For the text-containing cell, return its midpoint in [x, y] coordinate format. 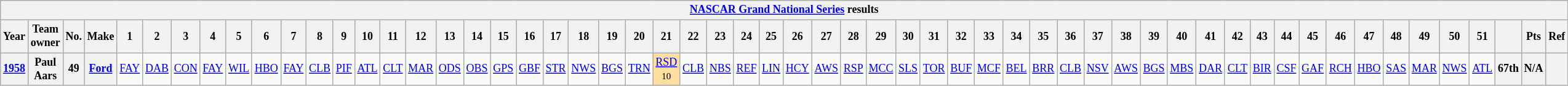
WIL [239, 69]
32 [961, 36]
GAF [1313, 69]
NSV [1098, 69]
NBS [720, 69]
CON [186, 69]
10 [367, 36]
TRN [639, 69]
34 [1017, 36]
7 [294, 36]
27 [826, 36]
24 [746, 36]
CSF [1286, 69]
41 [1211, 36]
MCF [990, 69]
31 [934, 36]
GBF [530, 69]
48 [1396, 36]
REF [746, 69]
OBS [477, 69]
39 [1154, 36]
23 [720, 36]
36 [1071, 36]
DAB [158, 69]
25 [772, 36]
22 [694, 36]
44 [1286, 36]
BIR [1262, 69]
13 [449, 36]
Year [15, 36]
BUF [961, 69]
1 [130, 36]
Team owner [46, 36]
Make [101, 36]
18 [583, 36]
17 [556, 36]
GPS [503, 69]
STR [556, 69]
21 [666, 36]
HCY [798, 69]
TOR [934, 69]
19 [612, 36]
SLS [908, 69]
No. [74, 36]
Ford [101, 69]
33 [990, 36]
4 [213, 36]
51 [1482, 36]
38 [1126, 36]
MCC [881, 69]
43 [1262, 36]
RSD10 [666, 69]
ODS [449, 69]
9 [343, 36]
SAS [1396, 69]
2 [158, 36]
Pts [1534, 36]
PIF [343, 69]
6 [266, 36]
30 [908, 36]
LIN [772, 69]
3 [186, 36]
46 [1340, 36]
40 [1182, 36]
47 [1369, 36]
5 [239, 36]
29 [881, 36]
N/A [1534, 69]
1958 [15, 69]
11 [393, 36]
50 [1455, 36]
16 [530, 36]
Paul Aars [46, 69]
8 [320, 36]
20 [639, 36]
15 [503, 36]
MBS [1182, 69]
RSP [853, 69]
BRR [1044, 69]
14 [477, 36]
RCH [1340, 69]
BEL [1017, 69]
42 [1237, 36]
37 [1098, 36]
67th [1509, 69]
DAR [1211, 69]
28 [853, 36]
NASCAR Grand National Series results [784, 10]
35 [1044, 36]
26 [798, 36]
12 [421, 36]
45 [1313, 36]
Ref [1557, 36]
